Pinpoint the cell where the given text exists, returning its [x, y] midpoint coordinate. 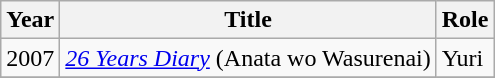
26 Years Diary (Anata wo Wasurenai) [248, 58]
Year [30, 20]
2007 [30, 58]
Yuri [465, 58]
Title [248, 20]
Role [465, 20]
